Extract the (x, y) coordinate from the center of the cell holding the provided text.  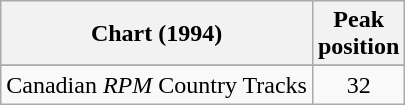
Peakposition (358, 34)
Canadian RPM Country Tracks (157, 85)
Chart (1994) (157, 34)
32 (358, 85)
